Pinpoint the cell where the given text exists, returning its (X, Y) midpoint coordinate. 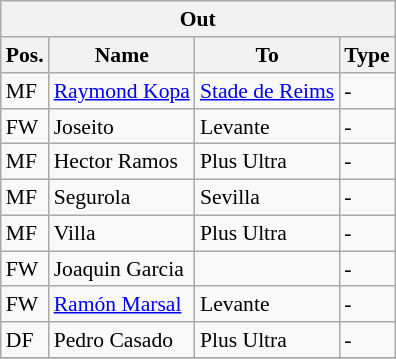
Hector Ramos (122, 162)
Stade de Reims (267, 91)
Ramón Marsal (122, 304)
Pos. (25, 55)
To (267, 55)
Raymond Kopa (122, 91)
Villa (122, 233)
DF (25, 340)
Joseito (122, 126)
Type (366, 55)
Joaquin Garcia (122, 269)
Segurola (122, 197)
Out (198, 19)
Sevilla (267, 197)
Name (122, 55)
Pedro Casado (122, 340)
